Provide the [x, y] coordinate of the cell's center where the given text is located.  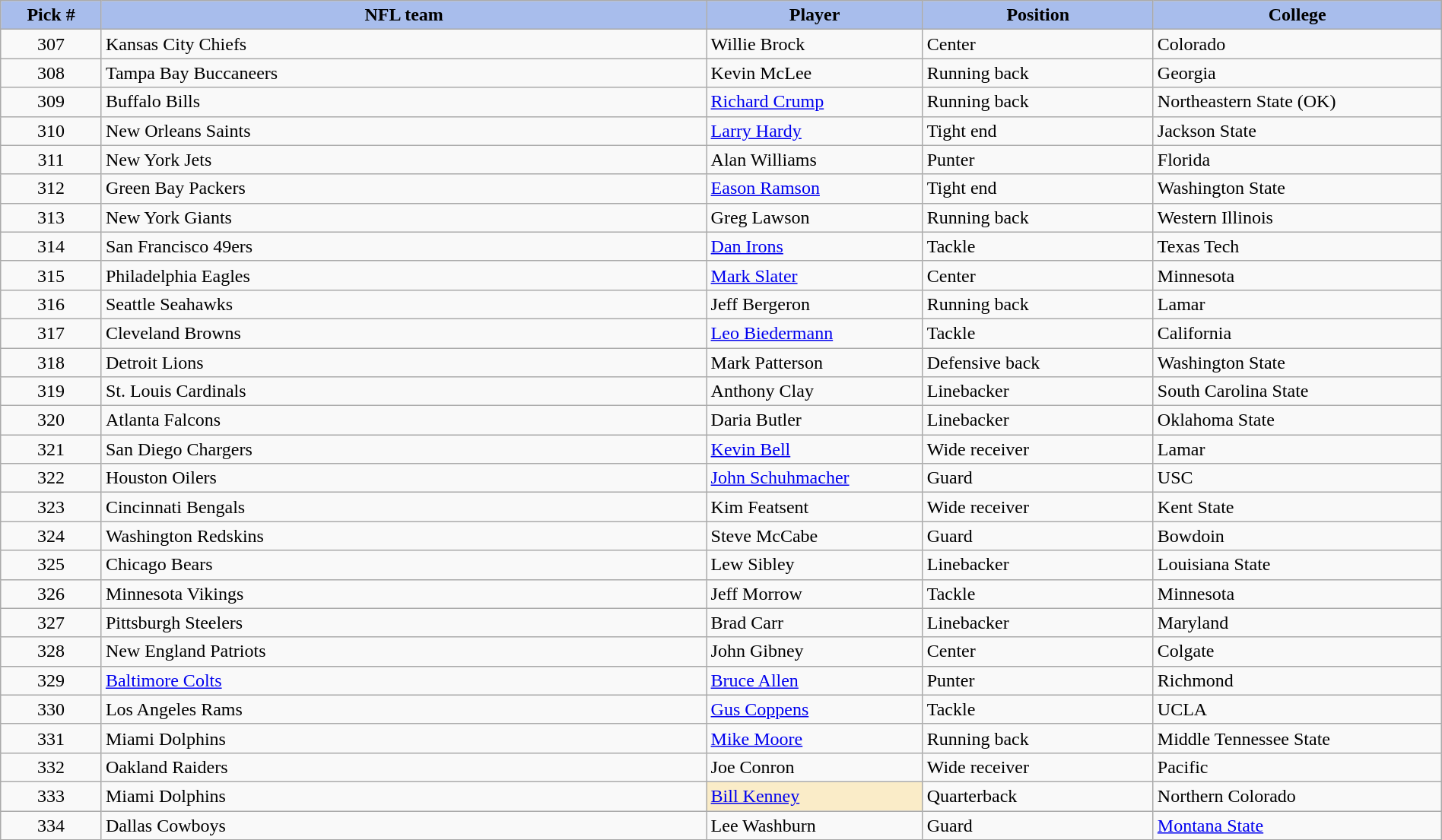
Mark Slater [815, 275]
324 [52, 536]
Position [1037, 15]
Kent State [1297, 507]
Kevin Bell [815, 449]
Bill Kenney [815, 796]
313 [52, 217]
Chicago Bears [404, 565]
Middle Tennessee State [1297, 738]
Minnesota Vikings [404, 594]
330 [52, 709]
Greg Lawson [815, 217]
326 [52, 594]
Jackson State [1297, 131]
John Schuhmacher [815, 478]
Northeastern State (OK) [1297, 102]
309 [52, 102]
Steve McCabe [815, 536]
331 [52, 738]
USC [1297, 478]
Georgia [1297, 73]
Kim Featsent [815, 507]
Gus Coppens [815, 709]
Florida [1297, 160]
Buffalo Bills [404, 102]
317 [52, 333]
Detroit Lions [404, 363]
323 [52, 507]
New England Patriots [404, 651]
Brad Carr [815, 623]
Anthony Clay [815, 391]
Northern Colorado [1297, 796]
Pick # [52, 15]
Maryland [1297, 623]
334 [52, 825]
Oklahoma State [1297, 420]
Defensive back [1037, 363]
Oakland Raiders [404, 767]
319 [52, 391]
Willie Brock [815, 44]
Louisiana State [1297, 565]
Pacific [1297, 767]
Colgate [1297, 651]
316 [52, 304]
333 [52, 796]
San Diego Chargers [404, 449]
Philadelphia Eagles [404, 275]
California [1297, 333]
Bowdoin [1297, 536]
329 [52, 680]
312 [52, 189]
Tampa Bay Buccaneers [404, 73]
New York Giants [404, 217]
Richmond [1297, 680]
321 [52, 449]
320 [52, 420]
Dan Irons [815, 246]
318 [52, 363]
Baltimore Colts [404, 680]
327 [52, 623]
Colorado [1297, 44]
Kevin McLee [815, 73]
New York Jets [404, 160]
South Carolina State [1297, 391]
Eason Ramson [815, 189]
UCLA [1297, 709]
Larry Hardy [815, 131]
St. Louis Cardinals [404, 391]
Leo Biedermann [815, 333]
314 [52, 246]
Alan Williams [815, 160]
Cincinnati Bengals [404, 507]
College [1297, 15]
Cleveland Browns [404, 333]
NFL team [404, 15]
Quarterback [1037, 796]
Jeff Bergeron [815, 304]
John Gibney [815, 651]
Kansas City Chiefs [404, 44]
New Orleans Saints [404, 131]
311 [52, 160]
San Francisco 49ers [404, 246]
308 [52, 73]
322 [52, 478]
Player [815, 15]
Washington Redskins [404, 536]
Montana State [1297, 825]
Los Angeles Rams [404, 709]
Green Bay Packers [404, 189]
310 [52, 131]
Jeff Morrow [815, 594]
315 [52, 275]
Daria Butler [815, 420]
Richard Crump [815, 102]
Pittsburgh Steelers [404, 623]
Lee Washburn [815, 825]
Western Illinois [1297, 217]
Dallas Cowboys [404, 825]
Houston Oilers [404, 478]
Joe Conron [815, 767]
Seattle Seahawks [404, 304]
Lew Sibley [815, 565]
307 [52, 44]
Mike Moore [815, 738]
325 [52, 565]
Bruce Allen [815, 680]
Atlanta Falcons [404, 420]
Mark Patterson [815, 363]
332 [52, 767]
Texas Tech [1297, 246]
328 [52, 651]
